Capture the cell that displays the provided text and extract its (x, y) central coordinate. 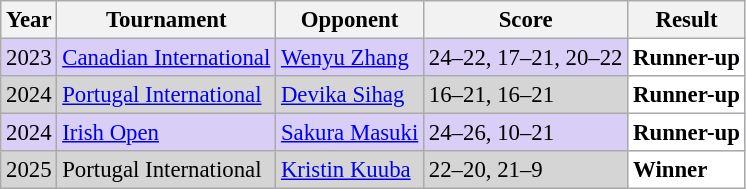
Result (686, 20)
Sakura Masuki (350, 133)
Wenyu Zhang (350, 58)
2023 (29, 58)
Year (29, 20)
Kristin Kuuba (350, 170)
2025 (29, 170)
Score (526, 20)
24–22, 17–21, 20–22 (526, 58)
Canadian International (166, 58)
Winner (686, 170)
Opponent (350, 20)
24–26, 10–21 (526, 133)
Devika Sihag (350, 95)
22–20, 21–9 (526, 170)
Tournament (166, 20)
Irish Open (166, 133)
16–21, 16–21 (526, 95)
